Find where the given text appears and provide that cell's center as [x, y] coordinate. 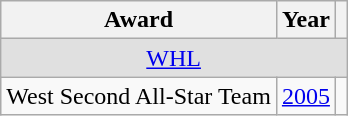
WHL [174, 58]
West Second All-Star Team [139, 96]
Year [306, 20]
2005 [306, 96]
Award [139, 20]
